Identify which cell holds the provided text, then report its [x, y] central coordinate. 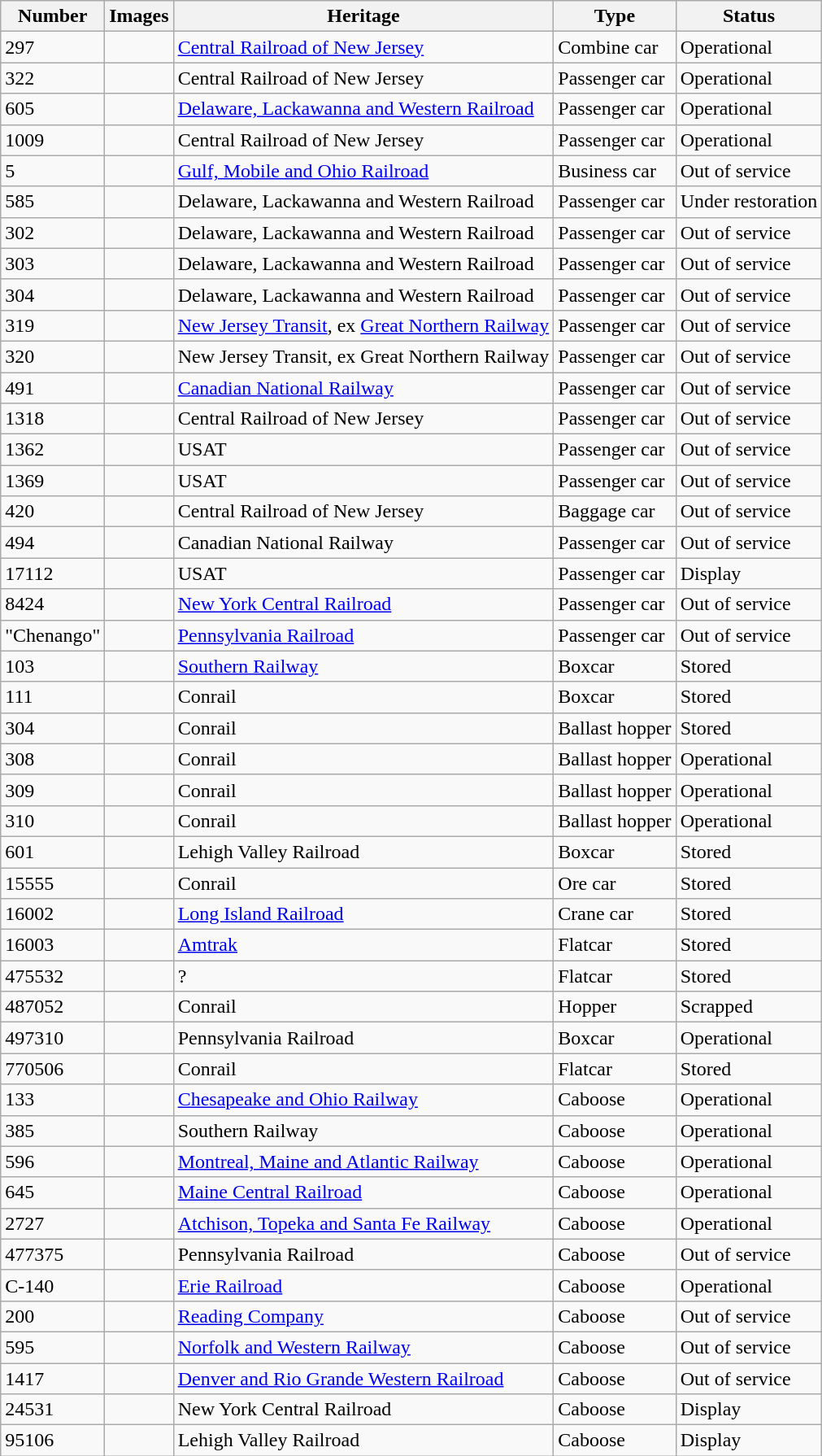
Amtrak [363, 945]
16002 [53, 914]
497310 [53, 1038]
494 [53, 543]
309 [53, 790]
Number [53, 16]
Erie Railroad [363, 1285]
320 [53, 356]
Crane car [615, 914]
491 [53, 388]
Combine car [615, 47]
Norfolk and Western Railway [363, 1347]
103 [53, 666]
1417 [53, 1379]
Atchison, Topeka and Santa Fe Railway [363, 1223]
487052 [53, 1007]
Hopper [615, 1007]
596 [53, 1162]
385 [53, 1131]
111 [53, 697]
Heritage [363, 16]
95106 [53, 1441]
Gulf, Mobile and Ohio Railroad [363, 171]
308 [53, 759]
133 [53, 1100]
1362 [53, 450]
477375 [53, 1254]
Reading Company [363, 1316]
595 [53, 1347]
200 [53, 1316]
Type [615, 16]
475532 [53, 976]
645 [53, 1192]
16003 [53, 945]
601 [53, 852]
Baggage car [615, 512]
319 [53, 325]
Ore car [615, 883]
Scrapped [749, 1007]
5 [53, 171]
770506 [53, 1069]
1369 [53, 481]
C-140 [53, 1285]
310 [53, 821]
Montreal, Maine and Atlantic Railway [363, 1162]
420 [53, 512]
? [363, 976]
2727 [53, 1223]
Long Island Railroad [363, 914]
"Chenango" [53, 635]
24531 [53, 1410]
Status [749, 16]
1009 [53, 140]
Images [139, 16]
Under restoration [749, 202]
605 [53, 109]
297 [53, 47]
1318 [53, 419]
17112 [53, 573]
Chesapeake and Ohio Railway [363, 1100]
585 [53, 202]
Maine Central Railroad [363, 1192]
303 [53, 264]
8424 [53, 604]
302 [53, 233]
15555 [53, 883]
Business car [615, 171]
322 [53, 78]
Denver and Rio Grande Western Railroad [363, 1379]
